Return the (x, y) coordinate for the center point of the cell that contains the specified text.  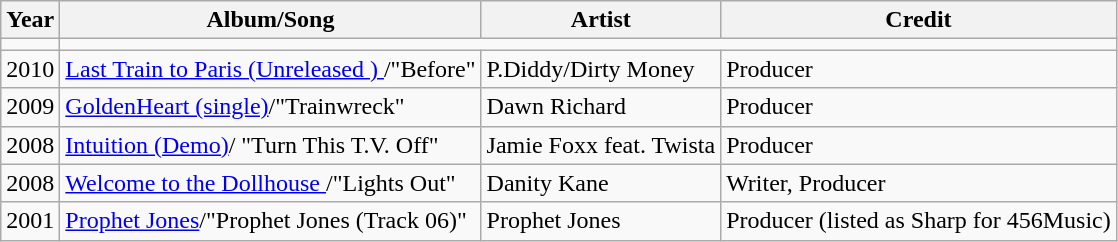
Dawn Richard (601, 107)
Producer (listed as Sharp for 456Music) (919, 221)
Credit (919, 20)
Intuition (Demo)/ "Turn This T.V. Off" (270, 145)
Prophet Jones/"Prophet Jones (Track 06)" (270, 221)
Prophet Jones (601, 221)
Artist (601, 20)
Year (30, 20)
2001 (30, 221)
GoldenHeart (single)/"Trainwreck" (270, 107)
P.Diddy/Dirty Money (601, 69)
2009 (30, 107)
Writer, Producer (919, 183)
Last Train to Paris (Unreleased ) /"Before" (270, 69)
Jamie Foxx feat. Twista (601, 145)
Album/Song (270, 20)
Danity Kane (601, 183)
2010 (30, 69)
Welcome to the Dollhouse /"Lights Out" (270, 183)
